Extract the [x, y] coordinate from the center of the cell holding the provided text.  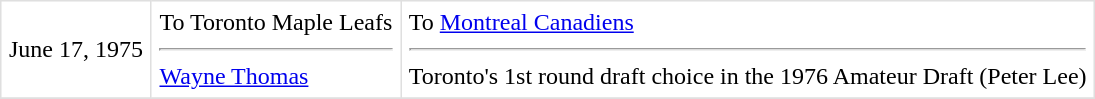
To Montreal Canadiens Toronto's 1st round draft choice in the 1976 Amateur Draft (Peter Lee) [748, 50]
To Toronto Maple Leafs Wayne Thomas [276, 50]
June 17, 1975 [76, 50]
